For the text-containing cell, return its midpoint in (x, y) coordinate format. 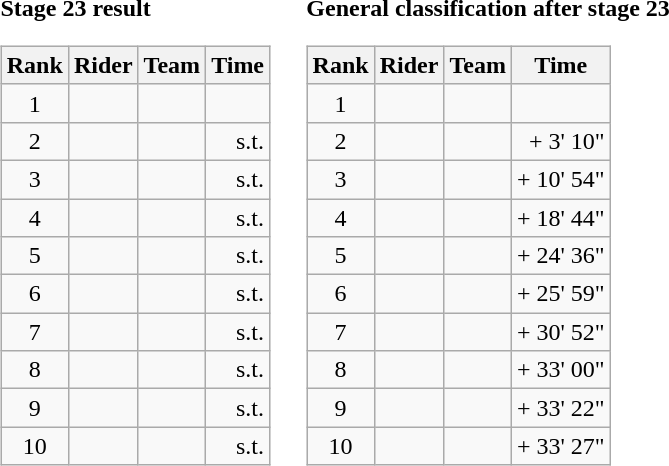
+ 33' 27" (560, 446)
+ 3' 10" (560, 141)
+ 10' 54" (560, 179)
+ 18' 44" (560, 217)
+ 33' 22" (560, 408)
+ 25' 59" (560, 294)
+ 30' 52" (560, 332)
+ 24' 36" (560, 256)
+ 33' 00" (560, 370)
